Return the (x, y) coordinate for the center point of the cell that contains the specified text.  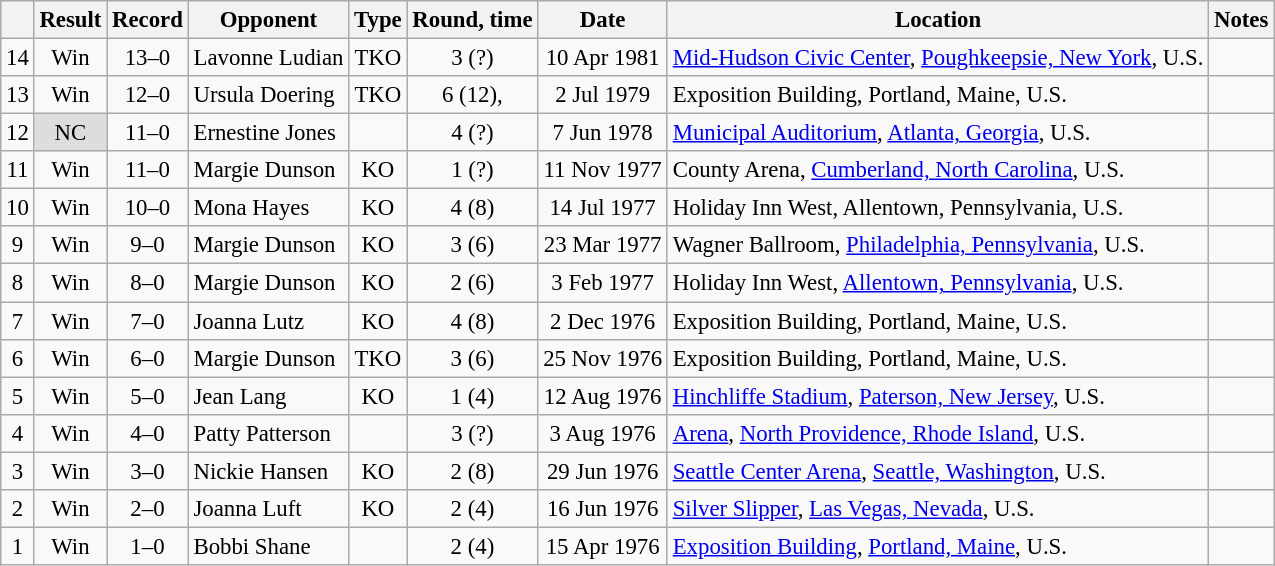
2 Dec 1976 (603, 321)
4 (18, 433)
Nickie Hansen (268, 471)
25 Nov 1976 (603, 358)
4–0 (148, 433)
1 (4) (472, 396)
5–0 (148, 396)
Ernestine Jones (268, 133)
Result (70, 20)
11 (18, 170)
2 (18, 509)
2 Jul 1979 (603, 95)
12 Aug 1976 (603, 396)
10–0 (148, 208)
7–0 (148, 321)
16 Jun 1976 (603, 509)
10 (18, 208)
3 Aug 1976 (603, 433)
Ursula Doering (268, 95)
Lavonne Ludian (268, 58)
Mid-Hudson Civic Center, Poughkeepsie, New York, U.S. (938, 58)
6 (18, 358)
1–0 (148, 546)
13–0 (148, 58)
3–0 (148, 471)
12–0 (148, 95)
Bobbi Shane (268, 546)
Municipal Auditorium, Atlanta, Georgia, U.S. (938, 133)
8–0 (148, 283)
29 Jun 1976 (603, 471)
Patty Patterson (268, 433)
Jean Lang (268, 396)
Type (378, 20)
Round, time (472, 20)
8 (18, 283)
County Arena, Cumberland, North Carolina, U.S. (938, 170)
Joanna Luft (268, 509)
2 (8) (472, 471)
11 Nov 1977 (603, 170)
Date (603, 20)
2–0 (148, 509)
14 (18, 58)
Seattle Center Arena, Seattle, Washington, U.S. (938, 471)
Joanna Lutz (268, 321)
6–0 (148, 358)
9 (18, 245)
5 (18, 396)
15 Apr 1976 (603, 546)
Mona Hayes (268, 208)
3 (18, 471)
4 (?) (472, 133)
NC (70, 133)
Record (148, 20)
12 (18, 133)
10 Apr 1981 (603, 58)
Location (938, 20)
Notes (1242, 20)
2 (6) (472, 283)
1 (18, 546)
Silver Slipper, Las Vegas, Nevada, U.S. (938, 509)
Wagner Ballroom, Philadelphia, Pennsylvania, U.S. (938, 245)
3 Feb 1977 (603, 283)
Opponent (268, 20)
7 (18, 321)
23 Mar 1977 (603, 245)
Hinchliffe Stadium, Paterson, New Jersey, U.S. (938, 396)
9–0 (148, 245)
1 (?) (472, 170)
7 Jun 1978 (603, 133)
13 (18, 95)
6 (12), (472, 95)
Arena, North Providence, Rhode Island, U.S. (938, 433)
14 Jul 1977 (603, 208)
